Determine the (x, y) coordinate at the center of the cell enclosing the given text.  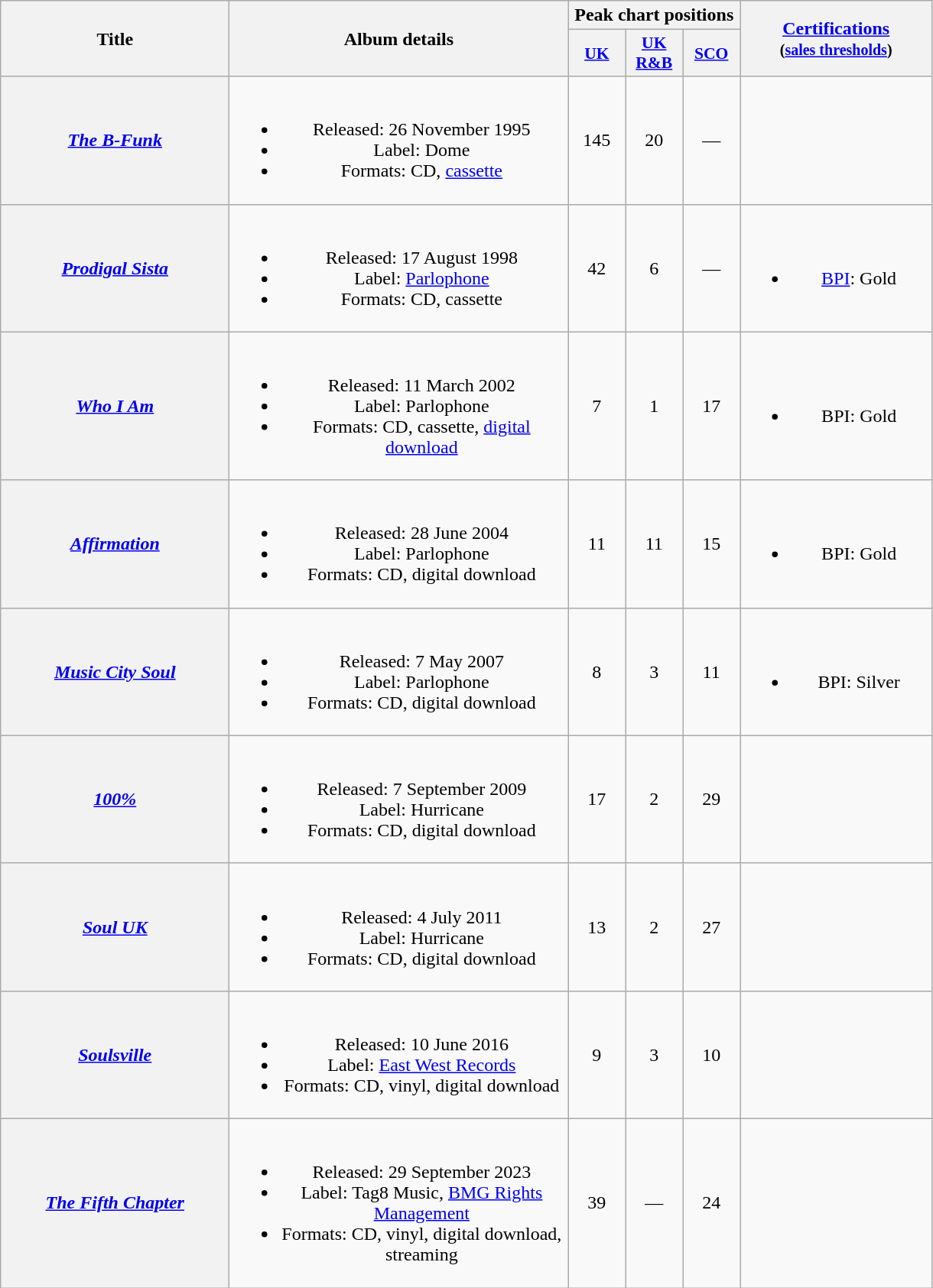
39 (597, 1203)
Affirmation (115, 544)
9 (597, 1055)
Released: 17 August 1998Label: ParlophoneFormats: CD, cassette (399, 268)
Prodigal Sista (115, 268)
SCO (711, 54)
Soul UK (115, 926)
Released: 11 March 2002Label: ParlophoneFormats: CD, cassette, digital download (399, 406)
7 (597, 406)
Released: 29 September 2023Label: Tag8 Music, BMG Rights ManagementFormats: CD, vinyl, digital download, streaming (399, 1203)
The B-Funk (115, 141)
13 (597, 926)
100% (115, 800)
15 (711, 544)
Title (115, 38)
Released: 10 June 2016Label: East West RecordsFormats: CD, vinyl, digital download (399, 1055)
Certifications(sales thresholds) (837, 38)
Released: 28 June 2004Label: ParlophoneFormats: CD, digital download (399, 544)
42 (597, 268)
Released: 4 July 2011Label: HurricaneFormats: CD, digital download (399, 926)
Released: 26 November 1995Label: DomeFormats: CD, cassette (399, 141)
Released: 7 September 2009Label: HurricaneFormats: CD, digital download (399, 800)
Music City Soul (115, 671)
8 (597, 671)
6 (655, 268)
UK (597, 54)
Album details (399, 38)
24 (711, 1203)
29 (711, 800)
Who I Am (115, 406)
BPI: Silver (837, 671)
Released: 7 May 2007Label: ParlophoneFormats: CD, digital download (399, 671)
10 (711, 1055)
145 (597, 141)
27 (711, 926)
20 (655, 141)
Peak chart positions (655, 15)
The Fifth Chapter (115, 1203)
Soulsville (115, 1055)
UK R&B (655, 54)
1 (655, 406)
